Capture the cell that displays the provided text and extract its [X, Y] central coordinate. 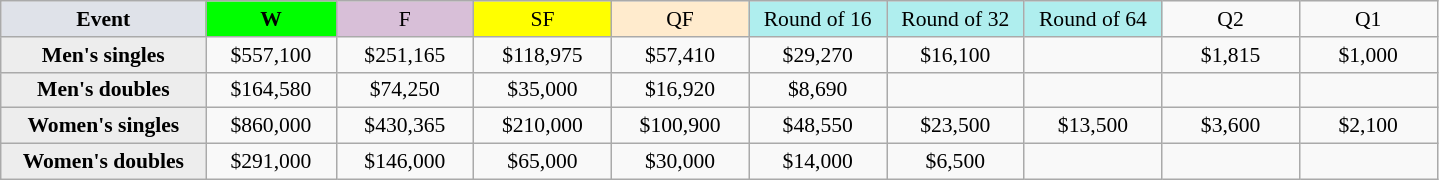
$430,365 [405, 126]
$16,920 [680, 90]
$251,165 [405, 55]
Women's singles [104, 126]
$35,000 [543, 90]
SF [543, 19]
$100,900 [680, 126]
$6,500 [955, 162]
$65,000 [543, 162]
$57,410 [680, 55]
$164,580 [271, 90]
$146,000 [405, 162]
$557,100 [271, 55]
Round of 16 [818, 19]
$29,270 [818, 55]
$13,500 [1093, 126]
Q2 [1231, 19]
$16,100 [955, 55]
$291,000 [271, 162]
$1,000 [1368, 55]
$8,690 [818, 90]
$210,000 [543, 126]
Round of 64 [1093, 19]
$48,550 [818, 126]
Men's singles [104, 55]
$860,000 [271, 126]
$118,975 [543, 55]
Women's doubles [104, 162]
Event [104, 19]
$30,000 [680, 162]
QF [680, 19]
Men's doubles [104, 90]
F [405, 19]
W [271, 19]
$1,815 [1231, 55]
Round of 32 [955, 19]
$74,250 [405, 90]
$14,000 [818, 162]
Q1 [1368, 19]
$2,100 [1368, 126]
$3,600 [1231, 126]
$23,500 [955, 126]
